From the cell containing the given text, extract its center point as [X, Y] coordinate. 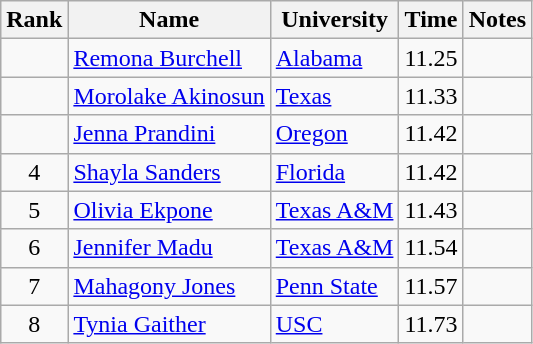
11.43 [431, 210]
Oregon [334, 134]
Rank [34, 20]
6 [34, 248]
Mahagony Jones [169, 286]
Tynia Gaither [169, 324]
8 [34, 324]
Olivia Ekpone [169, 210]
USC [334, 324]
Texas [334, 96]
University [334, 20]
Remona Burchell [169, 58]
11.54 [431, 248]
Jennifer Madu [169, 248]
7 [34, 286]
Shayla Sanders [169, 172]
11.57 [431, 286]
Notes [497, 20]
Florida [334, 172]
4 [34, 172]
Time [431, 20]
Name [169, 20]
5 [34, 210]
Jenna Prandini [169, 134]
11.25 [431, 58]
11.33 [431, 96]
Morolake Akinosun [169, 96]
Penn State [334, 286]
11.73 [431, 324]
Alabama [334, 58]
